Extract the (x, y) coordinate from the center of the cell holding the provided text.  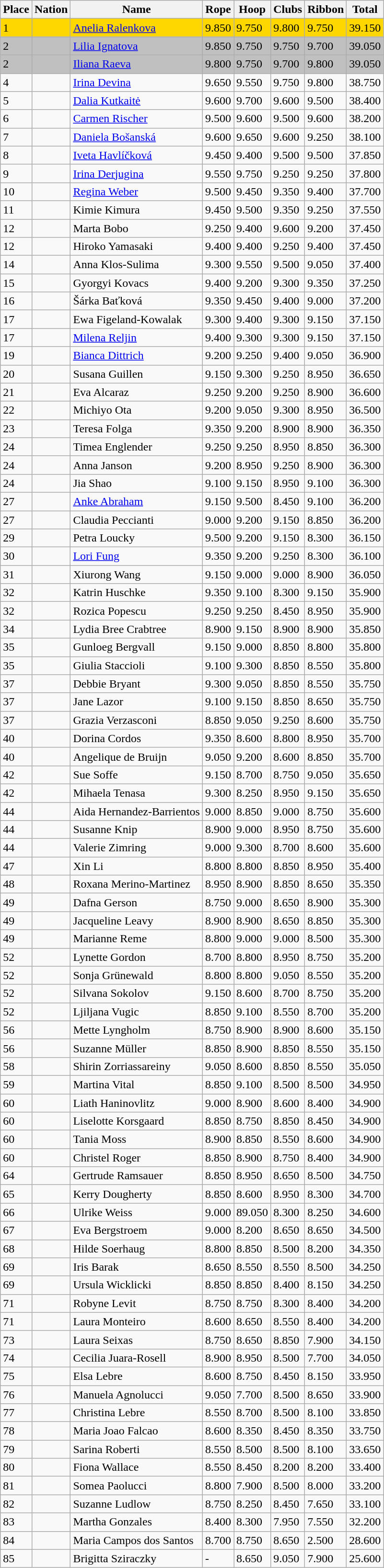
Iliana Raeva (137, 64)
Petra Loucky (137, 538)
81 (16, 1486)
Timea Englender (137, 447)
34.150 (365, 1340)
37.550 (365, 210)
37.850 (365, 155)
36.900 (365, 356)
Somea Paolucci (137, 1486)
Irina Derjugina (137, 173)
Dafna Gerson (137, 902)
35.350 (365, 884)
Silvana Sokolov (137, 993)
Gunloeg Bergvall (137, 647)
Place (16, 10)
Christel Roger (137, 1158)
Lori Fung (137, 556)
Martha Gonzales (137, 1522)
33.400 (365, 1467)
84 (16, 1540)
Regina Weber (137, 192)
28.600 (365, 1540)
Grazia Verzasconi (137, 720)
Xiurong Wang (137, 575)
Martina Vital (137, 1084)
Suzanne Ludlow (137, 1504)
65 (16, 1194)
59 (16, 1084)
Ulrike Weiss (137, 1212)
Lynette Gordon (137, 957)
34.050 (365, 1358)
10 (16, 192)
75 (16, 1376)
Lydia Bree Crabtree (137, 629)
Total (365, 10)
Brigitta Sziraczky (137, 1558)
Liselotte Korsgaard (137, 1121)
32.200 (365, 1522)
Shirin Zorriassareiny (137, 1066)
38.200 (365, 119)
Ursula Wicklicki (137, 1285)
39.150 (365, 28)
23 (16, 429)
58 (16, 1066)
36.100 (365, 556)
Clubs (288, 10)
Dalia Kutkaitė (137, 101)
Susanne Knip (137, 830)
Irina Devina (137, 82)
1 (16, 28)
Sonja Grünewald (137, 975)
Giulia Staccioli (137, 666)
85 (16, 1558)
14 (16, 265)
79 (16, 1449)
Iris Barak (137, 1267)
66 (16, 1212)
34.500 (365, 1230)
Sarina Roberti (137, 1449)
Kimie Kimura (137, 210)
Fiona Wallace (137, 1467)
78 (16, 1431)
7 (16, 137)
Susana Guillen (137, 374)
Daniela Bošanská (137, 137)
74 (16, 1358)
Anna Klos-Sulima (137, 265)
Manuela Agnolucci (137, 1395)
Rozica Popescu (137, 611)
Gyorgyi Kovacs (137, 283)
77 (16, 1413)
Gertrude Ramsauer (137, 1176)
76 (16, 1395)
5 (16, 101)
33.950 (365, 1376)
33.100 (365, 1504)
Kerry Dougherty (137, 1194)
34.750 (365, 1176)
Katrin Huschke (137, 593)
36.050 (365, 575)
Name (137, 10)
37.700 (365, 192)
Roxana Merino-Martinez (137, 884)
37.400 (365, 265)
38.400 (365, 101)
80 (16, 1467)
Marianne Reme (137, 939)
33.850 (365, 1413)
37.800 (365, 173)
34 (16, 629)
37.250 (365, 283)
Robyne Levit (137, 1303)
37.200 (365, 301)
Anke Abraham (137, 501)
35.050 (365, 1066)
Michiyo Ota (137, 410)
16 (16, 301)
Tania Moss (137, 1139)
Anelia Ralenkova (137, 28)
Jacqueline Leavy (137, 921)
7.650 (326, 1504)
30 (16, 556)
67 (16, 1230)
36.150 (365, 538)
25.600 (365, 1558)
Anna Janson (137, 465)
Milena Reljin (137, 338)
2.500 (326, 1540)
73 (16, 1340)
21 (16, 392)
33.900 (365, 1395)
Christina Lebre (137, 1413)
Maria Joao Falcao (137, 1431)
Jane Lazor (137, 702)
34.600 (365, 1212)
Carmen Rischer (137, 119)
Valerie Zimring (137, 848)
Elsa Lebre (137, 1376)
83 (16, 1522)
Ewa Figeland-Kowalak (137, 319)
38.750 (365, 82)
82 (16, 1504)
38.100 (365, 137)
36.350 (365, 429)
Aida Hernandez-Barrientos (137, 812)
31 (16, 575)
33.750 (365, 1431)
Laura Seixas (137, 1340)
36.600 (365, 392)
19 (16, 356)
11 (16, 210)
36.500 (365, 410)
7.550 (326, 1522)
Ribbon (326, 10)
Rope (218, 10)
7.950 (288, 1522)
Dorina Cordos (137, 738)
Šárka Baťková (137, 301)
Sue Soffe (137, 775)
Hiroko Yamasaki (137, 247)
Iveta Havlíčková (137, 155)
Suzanne Müller (137, 1048)
64 (16, 1176)
9 (16, 173)
35.850 (365, 629)
34.350 (365, 1249)
Xin Li (137, 866)
Teresa Folga (137, 429)
47 (16, 866)
34.950 (365, 1084)
15 (16, 283)
Hilde Soerhaug (137, 1249)
36.650 (365, 374)
Maria Campos dos Santos (137, 1540)
Jia Shao (137, 483)
33.200 (365, 1486)
Hoop (252, 10)
Claudia Peccianti (137, 519)
Eva Bergstroem (137, 1230)
Angelique de Bruijn (137, 756)
Bianca Dittrich (137, 356)
34.700 (365, 1194)
68 (16, 1249)
Laura Monteiro (137, 1321)
Liath Haninovlitz (137, 1103)
Debbie Bryant (137, 684)
Lilia Ignatova (137, 46)
Marta Bobo (137, 228)
Mette Lyngholm (137, 1030)
8.000 (326, 1486)
20 (16, 374)
48 (16, 884)
8 (16, 155)
Eva Alcaraz (137, 392)
- (218, 1558)
22 (16, 410)
Mihaela Tenasa (137, 793)
4 (16, 82)
Nation (51, 10)
6 (16, 119)
89.050 (252, 1212)
29 (16, 538)
Cecilia Juara-Rosell (137, 1358)
33.650 (365, 1449)
35.400 (365, 866)
Ljiljana Vugic (137, 1012)
